Determine the [X, Y] coordinate at the center of the cell enclosing the given text.  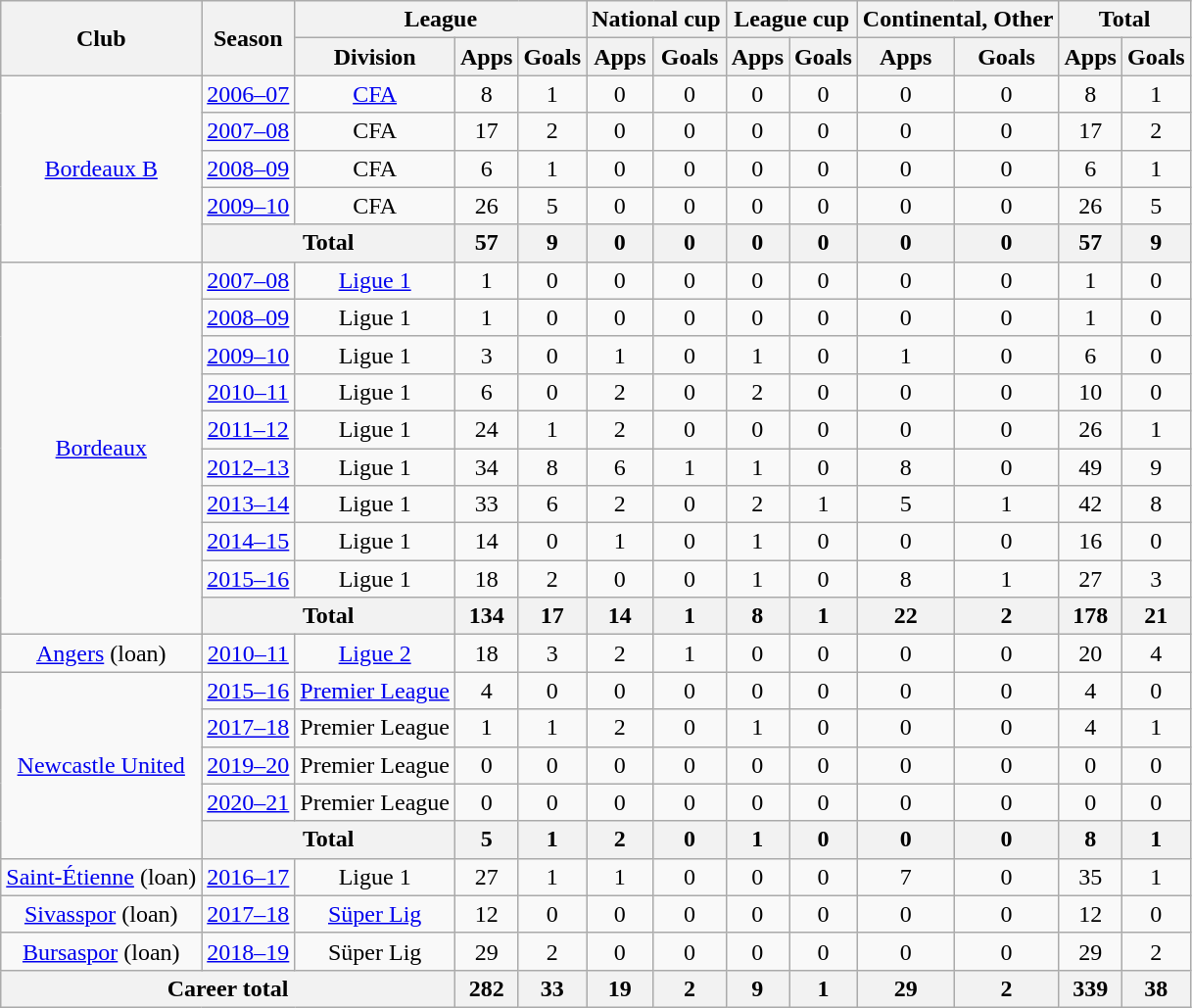
49 [1090, 467]
Bursaspor (loan) [102, 951]
2013–14 [249, 504]
2019–20 [249, 765]
19 [620, 988]
35 [1090, 877]
20 [1090, 653]
22 [905, 616]
League [441, 20]
2016–17 [249, 877]
16 [1090, 542]
24 [486, 429]
2018–19 [249, 951]
2011–12 [249, 429]
Career total [228, 988]
2020–21 [249, 802]
Division [375, 57]
Continental, Other [958, 20]
339 [1090, 988]
2014–15 [249, 542]
Angers (loan) [102, 653]
2006–07 [249, 94]
10 [1090, 392]
National cup [656, 20]
Newcastle United [102, 765]
Sivasspor (loan) [102, 914]
Club [102, 38]
7 [905, 877]
Ligue 2 [375, 653]
42 [1090, 504]
Bordeaux B [102, 168]
34 [486, 467]
134 [486, 616]
Saint-Étienne (loan) [102, 877]
21 [1156, 616]
282 [486, 988]
Season [249, 38]
Bordeaux [102, 449]
178 [1090, 616]
38 [1156, 988]
2012–13 [249, 467]
League cup [791, 20]
